Extract the [X, Y] coordinate from the center of the cell holding the provided text.  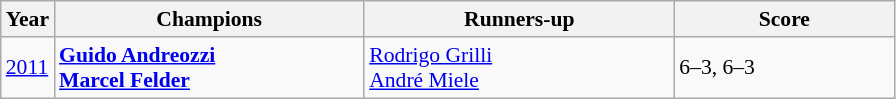
Score [784, 19]
Year [28, 19]
Champions [209, 19]
Rodrigo Grilli André Miele [519, 68]
2011 [28, 68]
6–3, 6–3 [784, 68]
Guido Andreozzi Marcel Felder [209, 68]
Runners-up [519, 19]
